Provide the (x, y) coordinate of the cell's center where the given text is located.  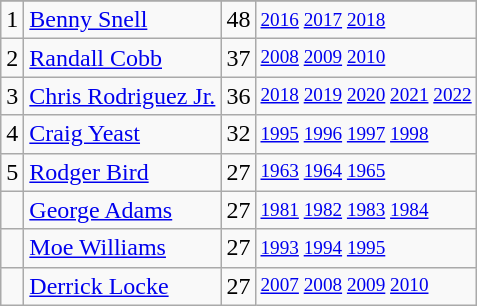
George Adams (122, 210)
Moe Williams (122, 248)
1993 1994 1995 (366, 248)
5 (12, 172)
Benny Snell (122, 20)
Randall Cobb (122, 58)
3 (12, 96)
Craig Yeast (122, 134)
36 (238, 96)
Chris Rodriguez Jr. (122, 96)
37 (238, 58)
32 (238, 134)
Derrick Locke (122, 286)
2016 2017 2018 (366, 20)
2007 2008 2009 2010 (366, 286)
1 (12, 20)
2018 2019 2020 2021 2022 (366, 96)
1981 1982 1983 1984 (366, 210)
1995 1996 1997 1998 (366, 134)
4 (12, 134)
Rodger Bird (122, 172)
2008 2009 2010 (366, 58)
2 (12, 58)
48 (238, 20)
1963 1964 1965 (366, 172)
